Search for the cell housing the specified text and yield its (x, y) center coordinate. 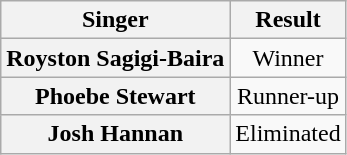
Winner (288, 58)
Result (288, 20)
Eliminated (288, 134)
Phoebe Stewart (116, 96)
Royston Sagigi-Baira (116, 58)
Runner-up (288, 96)
Singer (116, 20)
Josh Hannan (116, 134)
